Pinpoint the cell where the given text exists, returning its [x, y] midpoint coordinate. 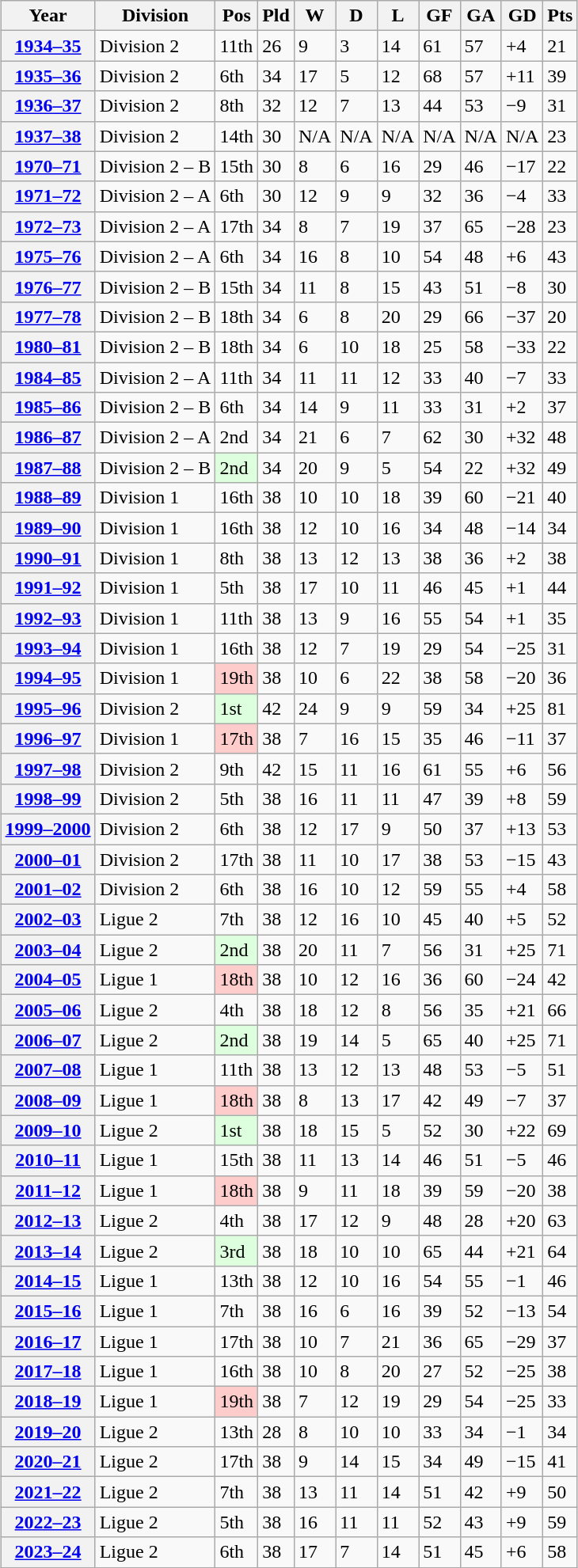
1998–99 [48, 799]
Pts [561, 16]
+8 [522, 799]
2011–12 [48, 1190]
1991–92 [48, 588]
2001–02 [48, 890]
−13 [522, 1311]
−37 [522, 317]
2012–13 [48, 1221]
2008–09 [48, 1100]
2017–18 [48, 1372]
2022–23 [48, 1522]
1971–72 [48, 196]
−4 [522, 196]
41 [561, 1462]
2023–24 [48, 1552]
9th [237, 769]
25 [439, 347]
68 [439, 76]
64 [561, 1251]
GF [439, 16]
3rd [237, 1251]
−33 [522, 347]
2021–22 [48, 1492]
81 [561, 708]
14th [237, 136]
2002–03 [48, 920]
+13 [522, 829]
−28 [522, 226]
1937–38 [48, 136]
1977–78 [48, 317]
1988–89 [48, 498]
1935–36 [48, 76]
2007–08 [48, 1070]
1995–96 [48, 708]
−9 [522, 106]
1972–73 [48, 226]
1990–91 [48, 558]
1986–87 [48, 438]
2015–16 [48, 1311]
2018–19 [48, 1402]
2003–04 [48, 950]
Year [48, 16]
1936–37 [48, 106]
2014–15 [48, 1281]
2016–17 [48, 1342]
1999–2000 [48, 829]
−17 [522, 166]
1992–93 [48, 618]
24 [314, 708]
1987–88 [48, 468]
1997–98 [48, 769]
2000–01 [48, 859]
2005–06 [48, 1010]
Pld [276, 16]
1985–86 [48, 408]
2006–07 [48, 1040]
1984–85 [48, 378]
3 [356, 46]
−8 [522, 287]
1980–81 [48, 347]
47 [439, 799]
−24 [522, 980]
62 [439, 438]
W [314, 16]
1989–90 [48, 528]
1934–35 [48, 46]
GA [481, 16]
63 [561, 1221]
1996–97 [48, 738]
1994–95 [48, 678]
26 [276, 46]
27 [439, 1372]
2013–14 [48, 1251]
Pos [237, 16]
+5 [522, 920]
1993–94 [48, 648]
2020–21 [48, 1462]
L [397, 16]
2010–11 [48, 1160]
1970–71 [48, 166]
2004–05 [48, 980]
−21 [522, 498]
2019–20 [48, 1432]
−29 [522, 1342]
GD [522, 16]
+22 [522, 1130]
69 [561, 1130]
+20 [522, 1221]
−11 [522, 738]
D [356, 16]
Division [155, 16]
2009–10 [48, 1130]
−14 [522, 528]
1975–76 [48, 256]
+11 [522, 76]
1976–77 [48, 287]
